Find where the given text appears and provide that cell's center as (X, Y) coordinate. 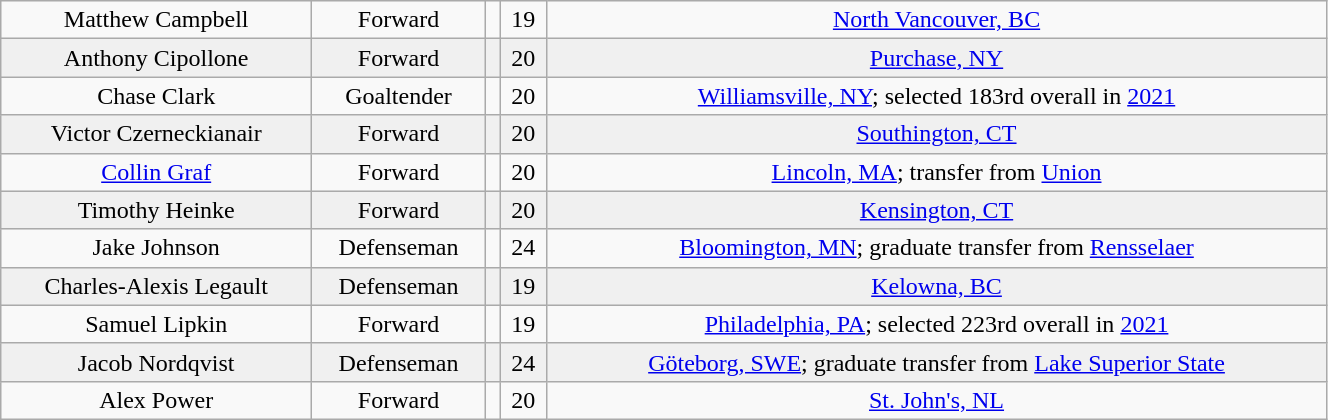
Timothy Heinke (156, 210)
Göteborg, SWE; graduate transfer from Lake Superior State (937, 362)
North Vancouver, BC (937, 20)
Philadelphia, PA; selected 223rd overall in 2021 (937, 324)
Collin Graf (156, 172)
Kelowna, BC (937, 286)
Purchase, NY (937, 58)
Anthony Cipollone (156, 58)
Goaltender (399, 96)
Lincoln, MA; transfer from Union (937, 172)
St. John's, NL (937, 400)
Victor Czerneckianair (156, 134)
Bloomington, MN; graduate transfer from Rensselaer (937, 248)
Samuel Lipkin (156, 324)
Alex Power (156, 400)
Williamsville, NY; selected 183rd overall in 2021 (937, 96)
Charles-Alexis Legault (156, 286)
Jacob Nordqvist (156, 362)
Southington, CT (937, 134)
Jake Johnson (156, 248)
Kensington, CT (937, 210)
Chase Clark (156, 96)
Matthew Campbell (156, 20)
